Detect which cell encompasses the target text, then output its (X, Y) center coordinate. 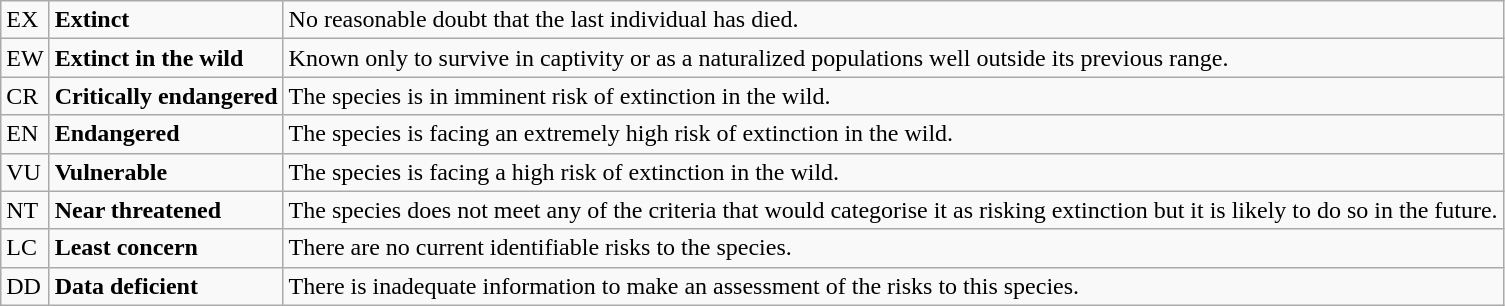
The species is facing an extremely high risk of extinction in the wild. (893, 134)
Data deficient (166, 286)
No reasonable doubt that the last individual has died. (893, 20)
Endangered (166, 134)
The species does not meet any of the criteria that would categorise it as risking extinction but it is likely to do so in the future. (893, 210)
EN (25, 134)
There is inadequate information to make an assessment of the risks to this species. (893, 286)
VU (25, 172)
EX (25, 20)
Vulnerable (166, 172)
DD (25, 286)
LC (25, 248)
Extinct (166, 20)
The species is in imminent risk of extinction in the wild. (893, 96)
Critically endangered (166, 96)
Near threatened (166, 210)
Extinct in the wild (166, 58)
EW (25, 58)
Least concern (166, 248)
NT (25, 210)
CR (25, 96)
Known only to survive in captivity or as a naturalized populations well outside its previous range. (893, 58)
There are no current identifiable risks to the species. (893, 248)
The species is facing a high risk of extinction in the wild. (893, 172)
